Capture the cell that displays the provided text and extract its [x, y] central coordinate. 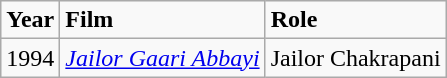
1994 [30, 58]
Jailor Gaari Abbayi [162, 58]
Year [30, 20]
Role [356, 20]
Jailor Chakrapani [356, 58]
Film [162, 20]
